From the cell containing the given text, extract its center point as [X, Y] coordinate. 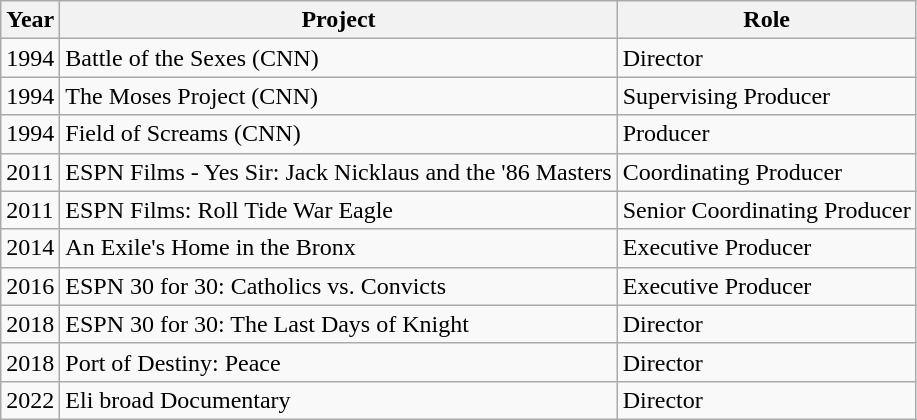
ESPN Films - Yes Sir: Jack Nicklaus and the '86 Masters [338, 172]
ESPN 30 for 30: The Last Days of Knight [338, 324]
Project [338, 20]
ESPN Films: Roll Tide War Eagle [338, 210]
Producer [766, 134]
Senior Coordinating Producer [766, 210]
Battle of the Sexes (CNN) [338, 58]
Year [30, 20]
ESPN 30 for 30: Catholics vs. Convicts [338, 286]
2022 [30, 400]
2016 [30, 286]
Field of Screams (CNN) [338, 134]
Port of Destiny: Peace [338, 362]
Supervising Producer [766, 96]
Role [766, 20]
An Exile's Home in the Bronx [338, 248]
The Moses Project (CNN) [338, 96]
2014 [30, 248]
Eli broad Documentary [338, 400]
Coordinating Producer [766, 172]
